Extract the [x, y] coordinate from the center of the cell holding the provided text.  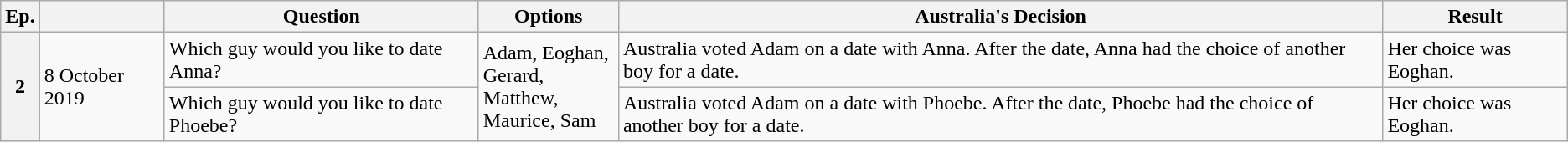
Australia's Decision [1000, 17]
2 [20, 87]
Question [322, 17]
Australia voted Adam on a date with Anna. After the date, Anna had the choice of another boy for a date. [1000, 60]
Options [548, 17]
Australia voted Adam on a date with Phoebe. After the date, Phoebe had the choice of another boy for a date. [1000, 114]
Ep. [20, 17]
Which guy would you like to date Anna? [322, 60]
8 October 2019 [102, 87]
Result [1475, 17]
Adam, Eoghan, Gerard, Matthew, Maurice, Sam [548, 87]
Which guy would you like to date Phoebe? [322, 114]
